Determine the (X, Y) coordinate at the center of the cell enclosing the given text.  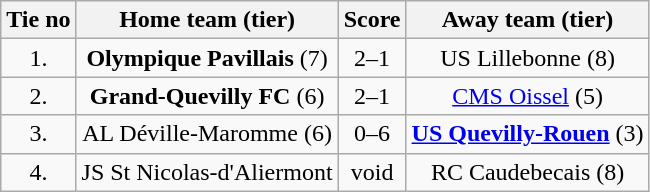
Olympique Pavillais (7) (207, 58)
Grand-Quevilly FC (6) (207, 96)
US Lillebonne (8) (528, 58)
RC Caudebecais (8) (528, 172)
Away team (tier) (528, 20)
JS St Nicolas-d'Aliermont (207, 172)
Tie no (38, 20)
Home team (tier) (207, 20)
US Quevilly-Rouen (3) (528, 134)
4. (38, 172)
AL Déville-Maromme (6) (207, 134)
0–6 (372, 134)
void (372, 172)
2. (38, 96)
3. (38, 134)
CMS Oissel (5) (528, 96)
1. (38, 58)
Score (372, 20)
